Determine the (X, Y) coordinate at the center of the cell enclosing the given text.  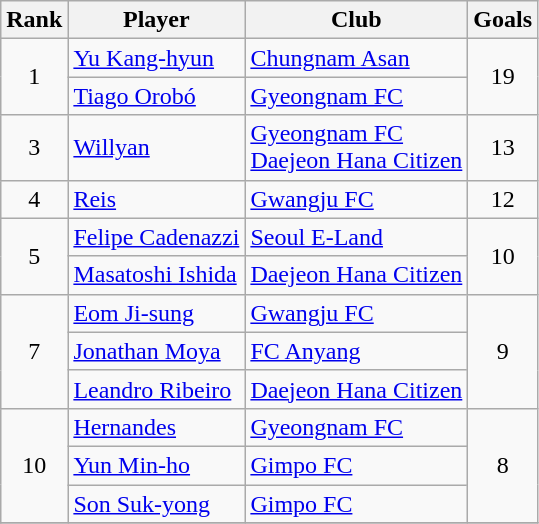
4 (34, 199)
8 (503, 465)
Rank (34, 20)
7 (34, 351)
Son Suk-yong (156, 503)
9 (503, 351)
Goals (503, 20)
Yun Min-ho (156, 465)
19 (503, 77)
Leandro Ribeiro (156, 389)
Eom Ji-sung (156, 313)
Gyeongnam FC Daejeon Hana Citizen (356, 148)
Yu Kang-hyun (156, 58)
3 (34, 148)
5 (34, 256)
FC Anyang (356, 351)
Tiago Orobó (156, 96)
12 (503, 199)
Hernandes (156, 427)
Felipe Cadenazzi (156, 237)
Player (156, 20)
Masatoshi Ishida (156, 275)
1 (34, 77)
Willyan (156, 148)
Reis (156, 199)
Seoul E-Land (356, 237)
Chungnam Asan (356, 58)
13 (503, 148)
Club (356, 20)
Jonathan Moya (156, 351)
